Capture the cell that displays the provided text and extract its (X, Y) central coordinate. 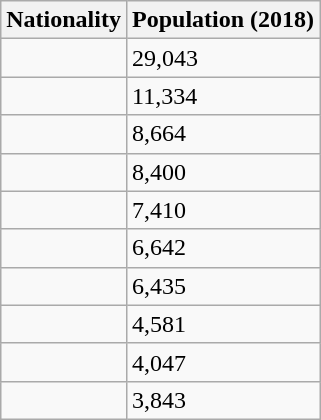
6,435 (222, 286)
7,410 (222, 210)
Nationality (64, 20)
4,581 (222, 324)
4,047 (222, 362)
11,334 (222, 96)
8,400 (222, 172)
8,664 (222, 134)
Population (2018) (222, 20)
29,043 (222, 58)
6,642 (222, 248)
3,843 (222, 400)
